Return [x, y] of the center of cell containing provided text 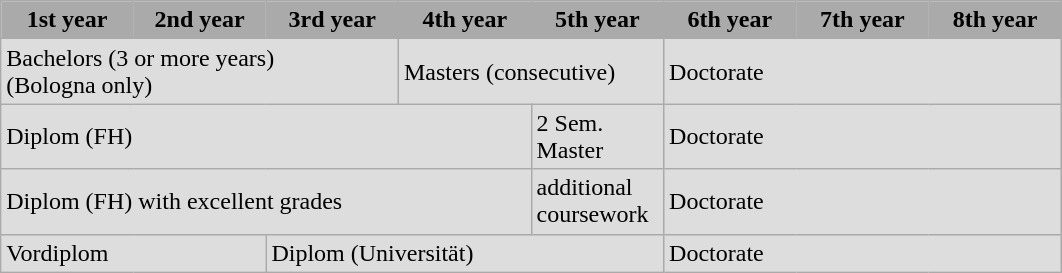
Diplom (Universität) [465, 253]
additional coursework [598, 202]
8th year [996, 20]
Bachelors (3 or more years)(Bologna only) [200, 72]
1st year [68, 20]
Vordiplom [134, 253]
7th year [862, 20]
Diplom (FH) with excellent grades [266, 202]
3rd year [332, 20]
4th year [464, 20]
Diplom (FH) [266, 136]
2nd year [200, 20]
Masters (consecutive) [530, 72]
6th year [730, 20]
2 Sem. Master [598, 136]
5th year [598, 20]
